Output the [x, y] coordinate of the center of the cell containing the given text.  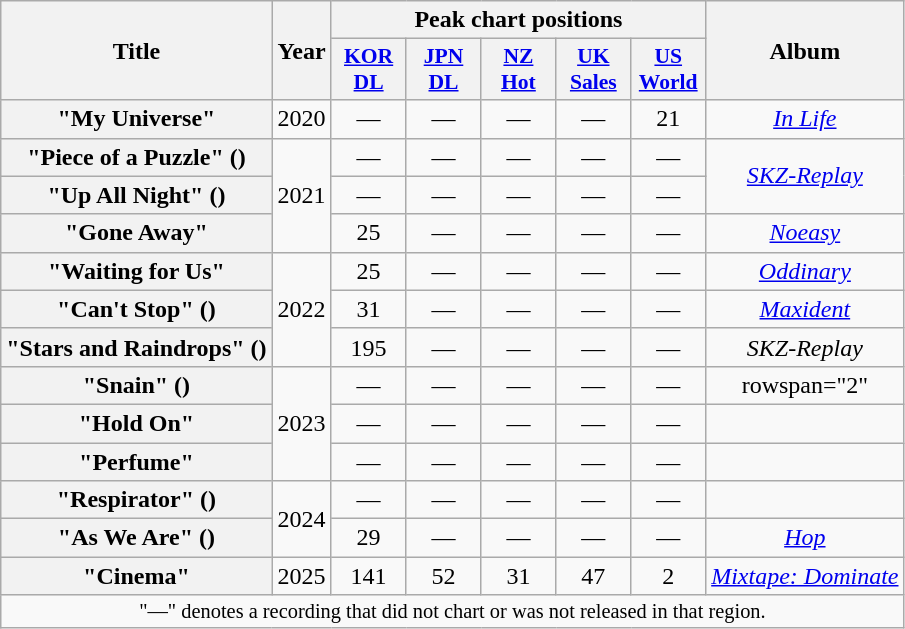
2024 [302, 519]
Title [136, 50]
2022 [302, 309]
"As We Are" () [136, 538]
Oddinary [805, 271]
2020 [302, 119]
29 [368, 538]
"My Universe" [136, 119]
"Stars and Raindrops" () [136, 347]
195 [368, 347]
"Perfume" [136, 461]
Peak chart positions [518, 20]
"Up All Night" () [136, 195]
In Life [805, 119]
KORDL [368, 70]
2021 [302, 195]
"Gone Away" [136, 233]
Noeasy [805, 233]
52 [444, 576]
Maxident [805, 309]
2023 [302, 423]
Hop [805, 538]
"Cinema" [136, 576]
"Piece of a Puzzle" () [136, 157]
21 [668, 119]
rowspan="2" [805, 385]
"Hold On" [136, 423]
47 [594, 576]
"Respirator" () [136, 500]
"Snain" () [136, 385]
"Can't Stop" () [136, 309]
JPNDL [444, 70]
Album [805, 50]
141 [368, 576]
2 [668, 576]
"—" denotes a recording that did not chart or was not released in that region. [452, 612]
2025 [302, 576]
Year [302, 50]
NZHot [518, 70]
"Waiting for Us" [136, 271]
Mixtape: Dominate [805, 576]
USWorld [668, 70]
UKSales [594, 70]
